For the text-containing cell, return its midpoint in [X, Y] coordinate format. 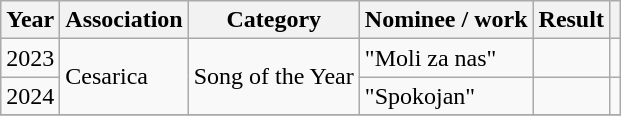
Cesarica [124, 77]
2023 [30, 58]
"Moli za nas" [446, 58]
Association [124, 20]
Song of the Year [274, 77]
Nominee / work [446, 20]
Year [30, 20]
Category [274, 20]
Result [571, 20]
"Spokojan" [446, 96]
2024 [30, 96]
